Detect which cell encompasses the target text, then output its (X, Y) center coordinate. 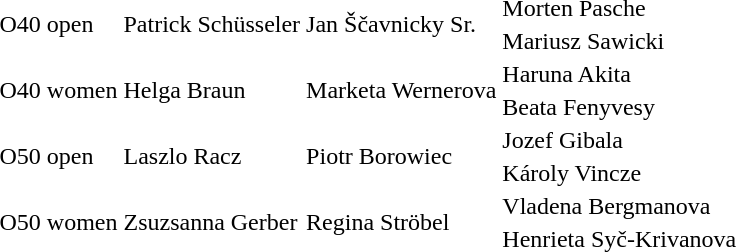
Laszlo Racz (212, 156)
Helga Braun (212, 90)
Piotr Borowiec (402, 156)
Marketa Wernerova (402, 90)
